Scan for the cell matching the given text and deliver its [x, y] coordinate at center. 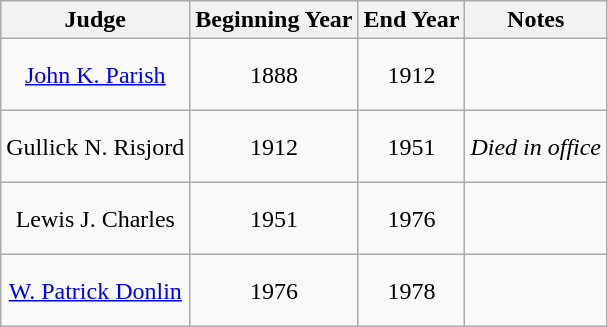
Gullick N. Risjord [96, 147]
Died in office [536, 147]
Beginning Year [274, 20]
1978 [412, 291]
John K. Parish [96, 75]
End Year [412, 20]
1888 [274, 75]
Notes [536, 20]
Lewis J. Charles [96, 219]
W. Patrick Donlin [96, 291]
Judge [96, 20]
